Return (X, Y) of the center of cell containing provided text 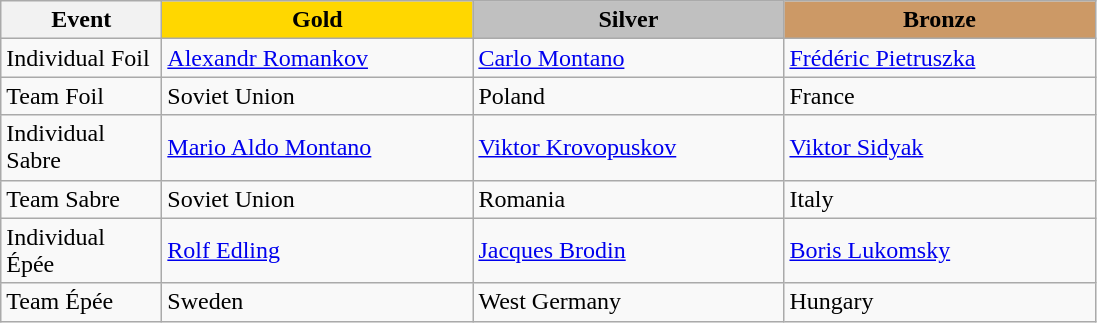
Italy (940, 199)
Individual Foil (82, 58)
Jacques Brodin (628, 250)
Mario Aldo Montano (318, 148)
Bronze (940, 20)
Individual Épée (82, 250)
West Germany (628, 302)
Sweden (318, 302)
France (940, 96)
Poland (628, 96)
Hungary (940, 302)
Silver (628, 20)
Individual Sabre (82, 148)
Team Sabre (82, 199)
Viktor Krovopuskov (628, 148)
Team Épée (82, 302)
Carlo Montano (628, 58)
Romania (628, 199)
Gold (318, 20)
Team Foil (82, 96)
Boris Lukomsky (940, 250)
Rolf Edling (318, 250)
Alexandr Romankov (318, 58)
Viktor Sidyak (940, 148)
Frédéric Pietruszka (940, 58)
Event (82, 20)
